Detect which cell encompasses the target text, then output its [x, y] center coordinate. 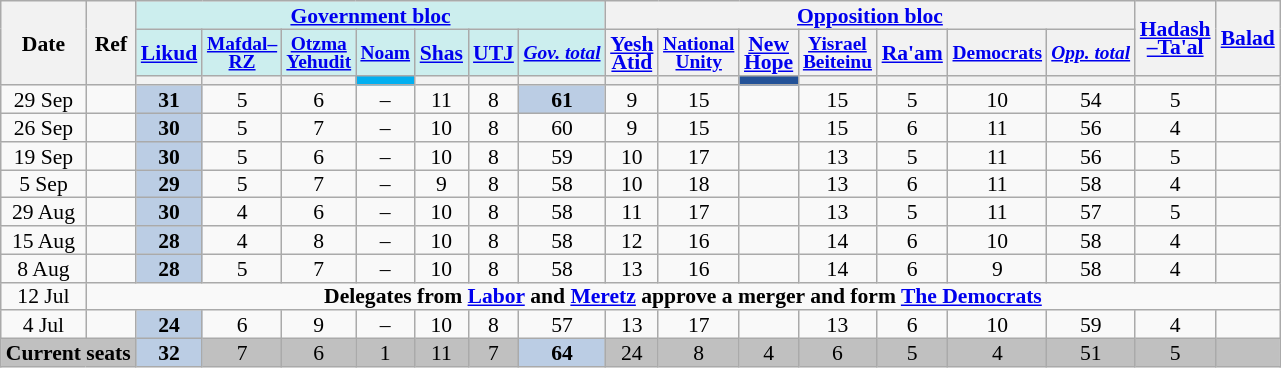
Balad [1248, 38]
Government bloc [370, 15]
NewHope [768, 52]
29 [170, 184]
Hadash–Ta'al [1176, 38]
UTJ [494, 52]
Gov. total [562, 52]
Ref [111, 43]
32 [170, 353]
54 [1091, 100]
YisraelBeiteinu [837, 52]
29 Sep [44, 100]
5 Sep [44, 184]
12 Jul [44, 296]
60 [562, 128]
8 Aug [44, 268]
1 [386, 353]
Democrats [998, 52]
Noam [386, 52]
Shas [442, 52]
Delegates from Labor and Meretz approve a merger and form The Democrats [683, 296]
26 Sep [44, 128]
61 [562, 100]
4 Jul [44, 325]
YeshAtid [632, 52]
Current seats [68, 353]
Likud [170, 52]
64 [562, 353]
29 Aug [44, 212]
Mafdal–RZ [242, 52]
Ra'am [912, 52]
15 Aug [44, 240]
19 Sep [44, 156]
12 [632, 240]
Opp. total [1091, 52]
NationalUnity [698, 52]
31 [170, 100]
51 [1091, 353]
Date [44, 43]
Opposition bloc [870, 15]
OtzmaYehudit [319, 52]
18 [698, 184]
